Return the [X, Y] coordinate for the center point of the cell that contains the specified text.  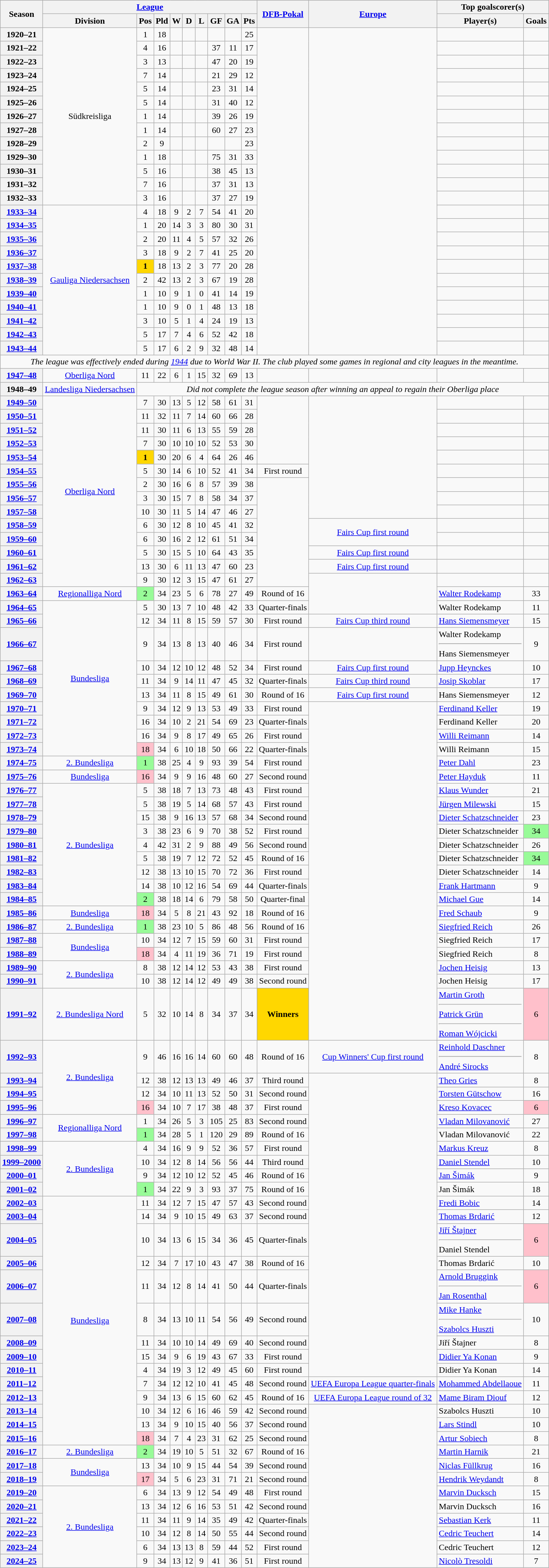
2007–08 [21, 1319]
1997–98 [21, 1135]
1979–80 [21, 831]
1981–82 [21, 859]
UEFA Europa League quarter-finals [372, 1383]
Hendrik Weydandt [480, 1479]
Fred Schaub [480, 913]
1958–59 [21, 525]
Winners [283, 1014]
Mike HankeSzabolcs Huszti [480, 1319]
1973–74 [21, 749]
1952–53 [21, 444]
2022–23 [21, 1534]
Cup Winners' Cup first round [372, 1057]
77 [216, 266]
1924–25 [21, 89]
Markus Kreuz [480, 1148]
Mame Biram Diouf [480, 1397]
1954–55 [21, 471]
DFB-Pokal [283, 14]
1994–95 [21, 1094]
1963–64 [21, 593]
2013–14 [21, 1411]
1992–93 [21, 1057]
2011–12 [21, 1383]
1949–50 [21, 403]
Peter Hayduk [480, 776]
Mohammed Abdellaoue [480, 1383]
1932–33 [21, 198]
2005–06 [21, 1263]
W [176, 21]
1948–49 [21, 389]
1926–27 [21, 116]
65 [233, 736]
2012–13 [21, 1397]
Pos [145, 21]
1925–26 [21, 102]
1999–2000 [21, 1162]
1956–57 [21, 498]
1923–24 [21, 75]
2002–03 [21, 1203]
Player(s) [480, 21]
2016–17 [21, 1452]
1987–88 [21, 940]
83 [249, 1121]
1962–63 [21, 580]
1931–32 [21, 185]
1935–36 [21, 239]
Jupp Heynckes [480, 668]
1991–92 [21, 1014]
2015–16 [21, 1438]
1983–84 [21, 886]
105 [216, 1121]
92 [233, 913]
The league was effectively ended during 1944 due to World War II. The club played some games in regional and city leagues in the meantime. [274, 362]
1998–99 [21, 1148]
Reinhold DaschnerAndré Sirocks [480, 1057]
Martin GrothPatrick GrünRoman Wójcicki [480, 1014]
Walter RodekampHans Siemensmeyer [480, 644]
Theo Gries [480, 1080]
1996–97 [21, 1121]
1977–78 [21, 804]
Season [21, 14]
1950–51 [21, 416]
1930–31 [21, 171]
1959–60 [21, 539]
79 [216, 899]
GA [233, 21]
Top goalscorer(s) [493, 7]
1966–67 [21, 644]
1961–62 [21, 566]
Peter Dahl [480, 763]
1972–73 [21, 736]
Martin Harnik [480, 1452]
2021–22 [21, 1520]
Jiří ŠtajnerDaniel Stendel [480, 1240]
1993–94 [21, 1080]
Torsten Gütschow [480, 1094]
1938–39 [21, 280]
1939–40 [21, 293]
89 [249, 1135]
1940–41 [21, 307]
Südkreisliga [90, 116]
1970–71 [21, 708]
1980–81 [21, 845]
2020–21 [21, 1506]
2001–02 [21, 1189]
Frank Hartmann [480, 886]
1922–23 [21, 62]
1985–86 [21, 913]
Pld [162, 21]
2. Bundesliga Nord [90, 1014]
78 [216, 593]
1960–61 [21, 553]
63 [233, 1216]
1937–38 [21, 266]
Europe [372, 14]
86 [216, 927]
Pts [249, 21]
1965–66 [21, 621]
1990–91 [21, 981]
1976–77 [21, 790]
2010–11 [21, 1370]
1933–34 [21, 212]
2018–19 [21, 1479]
1968–69 [21, 681]
Did not complete the league season after winning an appeal to regain their Oberliga place [343, 389]
2014–15 [21, 1425]
Arnold BrugginkJan Rosenthal [480, 1286]
1951–52 [21, 430]
88 [216, 845]
2017–18 [21, 1466]
Kreso Kovacec [480, 1107]
1936–37 [21, 253]
80 [216, 225]
1995–96 [21, 1107]
1947–48 [21, 375]
Klaus Wunder [480, 790]
1955–56 [21, 484]
Division [90, 21]
1941–42 [21, 321]
Landesliga Niedersachsen [90, 389]
1975–76 [21, 776]
1969–70 [21, 695]
GF [216, 21]
1988–89 [21, 954]
1967–68 [21, 668]
2008–09 [21, 1343]
1927–28 [21, 130]
Michael Gue [480, 899]
1943–44 [21, 348]
2003–04 [21, 1216]
Gauliga Niedersachsen [90, 280]
Sebastian Kerk [480, 1520]
League [150, 7]
Fredi Bobic [480, 1203]
Niclas Füllkrug [480, 1466]
Goals [536, 21]
120 [216, 1135]
Nicolò Tresoldi [480, 1561]
2000–01 [21, 1176]
2009–10 [21, 1356]
1984–85 [21, 899]
1964–65 [21, 607]
1934–35 [21, 225]
2006–07 [21, 1286]
Artur Sobiech [480, 1438]
Daniel Stendel [480, 1162]
2019–20 [21, 1493]
Szabolcs Huszti [480, 1411]
D [189, 21]
2004–05 [21, 1240]
1928–29 [21, 143]
Jiří Štajner [480, 1343]
Quarter-final [283, 899]
1942–43 [21, 334]
73 [216, 790]
2023–24 [21, 1547]
Josip Skoblar [480, 681]
1982–83 [21, 872]
L [201, 21]
24 [216, 321]
Jürgen Milewski [480, 804]
1986–87 [21, 927]
1921–22 [21, 48]
1989–90 [21, 967]
1974–75 [21, 763]
1978–79 [21, 817]
2024–25 [21, 1561]
1920–21 [21, 34]
1957–58 [21, 512]
UEFA Europa League round of 32 [372, 1397]
Lars Stindl [480, 1425]
1953–54 [21, 457]
1929–30 [21, 157]
1971–72 [21, 722]
